Return the (X, Y) coordinate for the center point of the cell that contains the specified text.  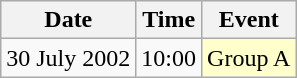
Time (169, 20)
Date (68, 20)
10:00 (169, 58)
Group A (249, 58)
Event (249, 20)
30 July 2002 (68, 58)
